Locate the cell with the specified text and output its (x, y) center coordinate. 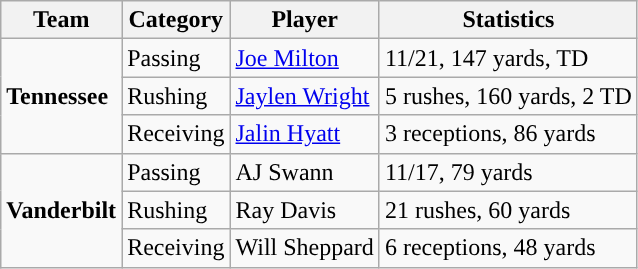
AJ Swann (304, 172)
Ray Davis (304, 210)
Will Sheppard (304, 248)
Team (62, 20)
11/17, 79 yards (508, 172)
Tennessee (62, 96)
Jalin Hyatt (304, 134)
Jaylen Wright (304, 96)
Player (304, 20)
Statistics (508, 20)
5 rushes, 160 yards, 2 TD (508, 96)
Category (176, 20)
11/21, 147 yards, TD (508, 58)
21 rushes, 60 yards (508, 210)
3 receptions, 86 yards (508, 134)
6 receptions, 48 yards (508, 248)
Vanderbilt (62, 210)
Joe Milton (304, 58)
